Return the (X, Y) coordinate for the center point of the cell that contains the specified text.  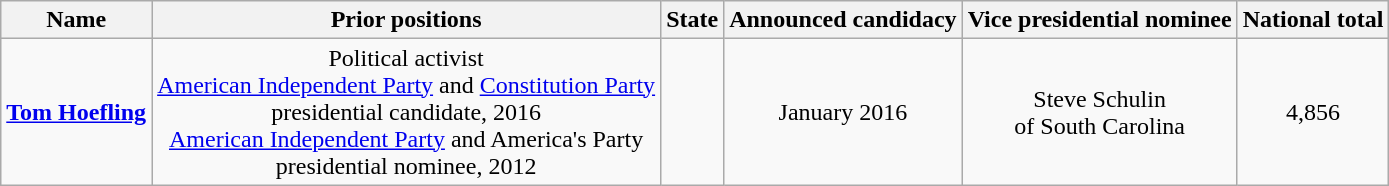
Tom Hoefling (76, 112)
National total (1313, 20)
Prior positions (406, 20)
Announced candidacy (843, 20)
State (692, 20)
January 2016 (843, 112)
Steve Schulin of South Carolina (1100, 112)
Vice presidential nominee (1100, 20)
Name (76, 20)
4,856 (1313, 112)
